Find where the given text appears and provide that cell's center as (x, y) coordinate. 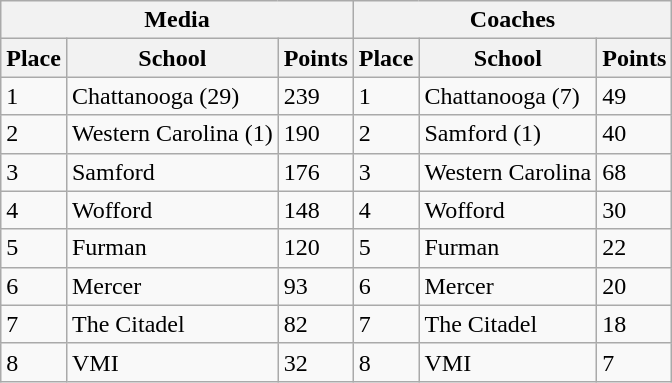
30 (634, 210)
Media (177, 20)
Chattanooga (7) (508, 96)
176 (316, 172)
148 (316, 210)
40 (634, 134)
190 (316, 134)
68 (634, 172)
Western Carolina (508, 172)
Chattanooga (29) (172, 96)
Samford (172, 172)
93 (316, 286)
239 (316, 96)
120 (316, 248)
20 (634, 286)
22 (634, 248)
Western Carolina (1) (172, 134)
Coaches (512, 20)
18 (634, 324)
82 (316, 324)
49 (634, 96)
32 (316, 362)
Samford (1) (508, 134)
